Determine the [X, Y] coordinate at the center of the cell enclosing the given text.  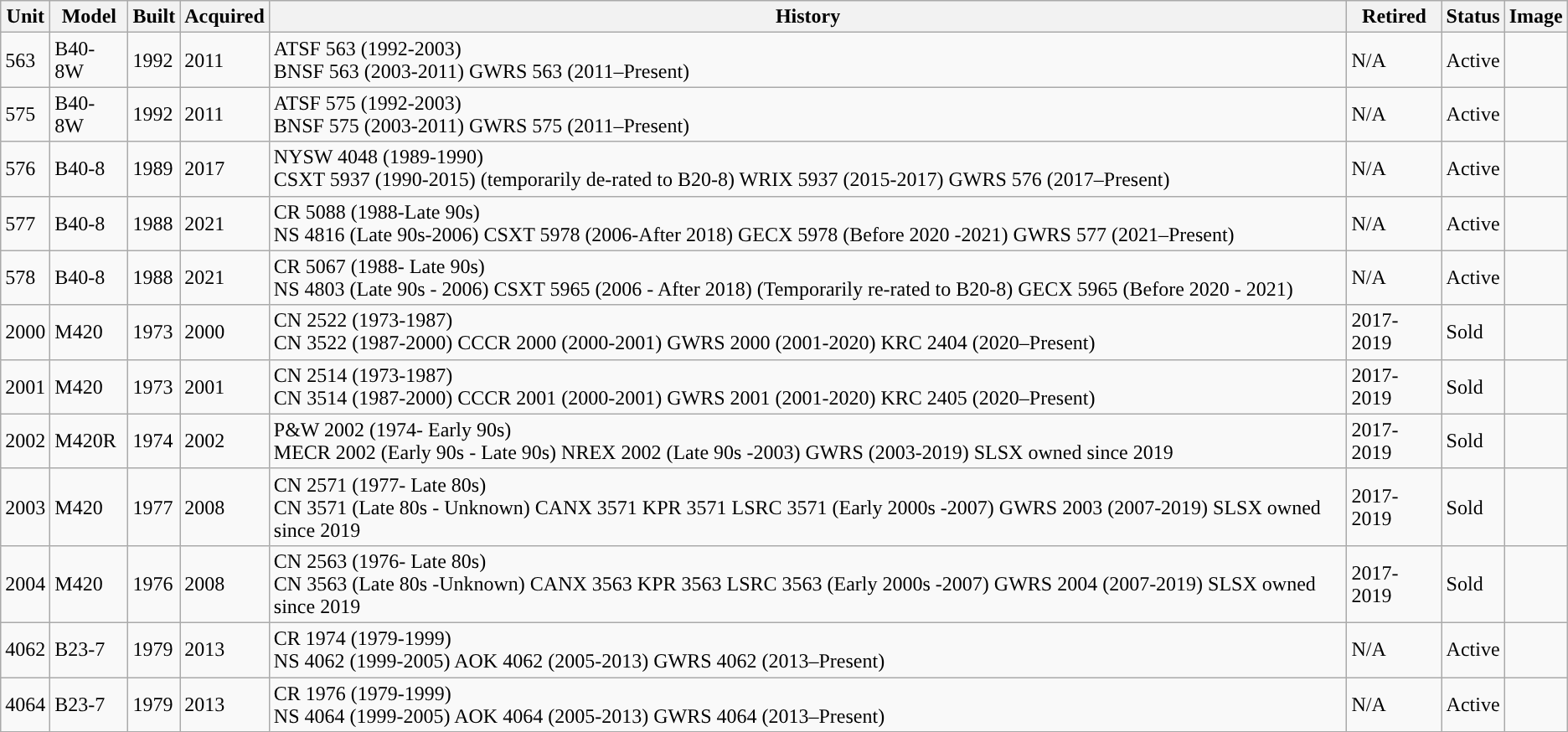
577 [25, 223]
Model [89, 17]
M420R [89, 441]
1976 [154, 584]
1989 [154, 169]
CR 1974 (1979-1999)NS 4062 (1999-2005) AOK 4062 (2005-2013) GWRS 4062 (2013–Present) [807, 650]
2004 [25, 584]
563 [25, 60]
CR 5067 (1988- Late 90s)NS 4803 (Late 90s - 2006) CSXT 5965 (2006 - After 2018) (Temporarily re-rated to B20-8) GECX 5965 (Before 2020 - 2021) [807, 278]
1977 [154, 507]
CN 2571 (1977- Late 80s)CN 3571 (Late 80s - Unknown) CANX 3571 KPR 3571 LSRC 3571 (Early 2000s -2007) GWRS 2003 (2007-2019) SLSX owned since 2019 [807, 507]
Retired [1394, 17]
ATSF 575 (1992-2003)BNSF 575 (2003-2011) GWRS 575 (2011–Present) [807, 114]
P&W 2002 (1974- Early 90s)MECR 2002 (Early 90s - Late 90s) NREX 2002 (Late 90s -2003) GWRS (2003-2019) SLSX owned since 2019 [807, 441]
2003 [25, 507]
CN 2522 (1973-1987)CN 3522 (1987-2000) CCCR 2000 (2000-2001) GWRS 2000 (2001-2020) KRC 2404 (2020–Present) [807, 332]
NYSW 4048 (1989-1990)CSXT 5937 (1990-2015) (temporarily de-rated to B20-8) WRIX 5937 (2015-2017) GWRS 576 (2017–Present) [807, 169]
576 [25, 169]
575 [25, 114]
Image [1536, 17]
CR 1976 (1979-1999)NS 4064 (1999-2005) AOK 4064 (2005-2013) GWRS 4064 (2013–Present) [807, 704]
2017 [224, 169]
CN 2563 (1976- Late 80s)CN 3563 (Late 80s -Unknown) CANX 3563 KPR 3563 LSRC 3563 (Early 2000s -2007) GWRS 2004 (2007-2019) SLSX owned since 2019 [807, 584]
578 [25, 278]
1974 [154, 441]
ATSF 563 (1992-2003)BNSF 563 (2003-2011) GWRS 563 (2011–Present) [807, 60]
Acquired [224, 17]
4064 [25, 704]
Built [154, 17]
History [807, 17]
Unit [25, 17]
CR 5088 (1988-Late 90s)NS 4816 (Late 90s-2006) CSXT 5978 (2006-After 2018) GECX 5978 (Before 2020 -2021) GWRS 577 (2021–Present) [807, 223]
CN 2514 (1973-1987)CN 3514 (1987-2000) CCCR 2001 (2000-2001) GWRS 2001 (2001-2020) KRC 2405 (2020–Present) [807, 387]
Status [1473, 17]
4062 [25, 650]
